Return the (X, Y) coordinate for the center point of the cell that contains the specified text.  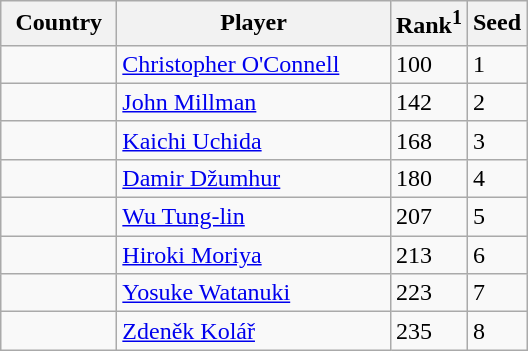
Christopher O'Connell (254, 64)
235 (428, 331)
6 (496, 255)
John Millman (254, 102)
207 (428, 217)
168 (428, 140)
Zdeněk Kolář (254, 331)
7 (496, 293)
8 (496, 331)
1 (496, 64)
180 (428, 178)
Damir Džumhur (254, 178)
Hiroki Moriya (254, 255)
Country (59, 24)
3 (496, 140)
4 (496, 178)
Wu Tung-lin (254, 217)
Rank1 (428, 24)
Player (254, 24)
Yosuke Watanuki (254, 293)
Seed (496, 24)
223 (428, 293)
142 (428, 102)
213 (428, 255)
Kaichi Uchida (254, 140)
5 (496, 217)
2 (496, 102)
100 (428, 64)
